Determine the [x, y] coordinate at the center of the cell enclosing the given text.  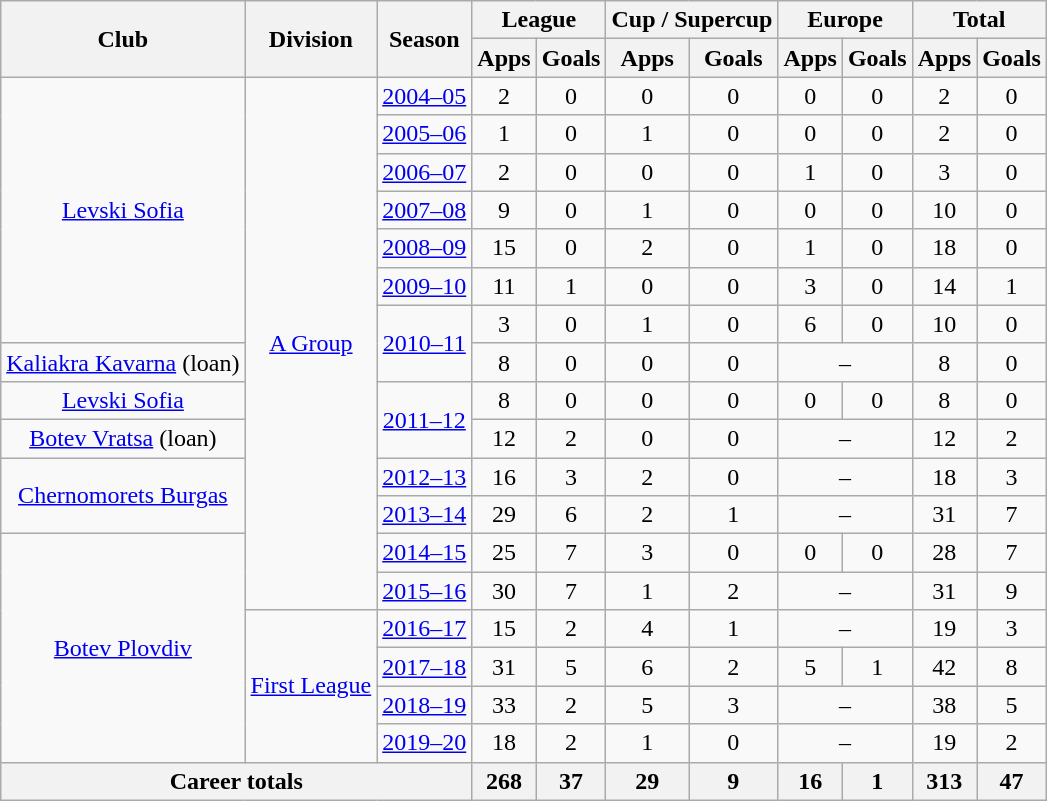
Botev Vratsa (loan) [123, 438]
42 [944, 667]
38 [944, 705]
2006–07 [424, 172]
14 [944, 286]
313 [944, 781]
2012–13 [424, 477]
2005–06 [424, 134]
47 [1012, 781]
2014–15 [424, 553]
Career totals [236, 781]
2009–10 [424, 286]
11 [504, 286]
First League [311, 686]
30 [504, 591]
2013–14 [424, 515]
Cup / Supercup [692, 20]
Europe [845, 20]
33 [504, 705]
268 [504, 781]
Kaliakra Kavarna (loan) [123, 362]
Season [424, 39]
2008–09 [424, 248]
A Group [311, 344]
2011–12 [424, 419]
Division [311, 39]
Chernomorets Burgas [123, 496]
2010–11 [424, 343]
2019–20 [424, 743]
2004–05 [424, 96]
2007–08 [424, 210]
25 [504, 553]
2017–18 [424, 667]
37 [571, 781]
2016–17 [424, 629]
2015–16 [424, 591]
Total [979, 20]
28 [944, 553]
Botev Plovdiv [123, 648]
Club [123, 39]
4 [648, 629]
2018–19 [424, 705]
League [539, 20]
